Scan for the cell matching the given text and deliver its [x, y] coordinate at center. 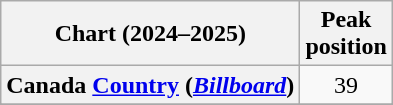
Peakposition [346, 34]
Chart (2024–2025) [150, 34]
Canada Country (Billboard) [150, 85]
39 [346, 85]
